Return (X, Y) of the center of cell containing provided text 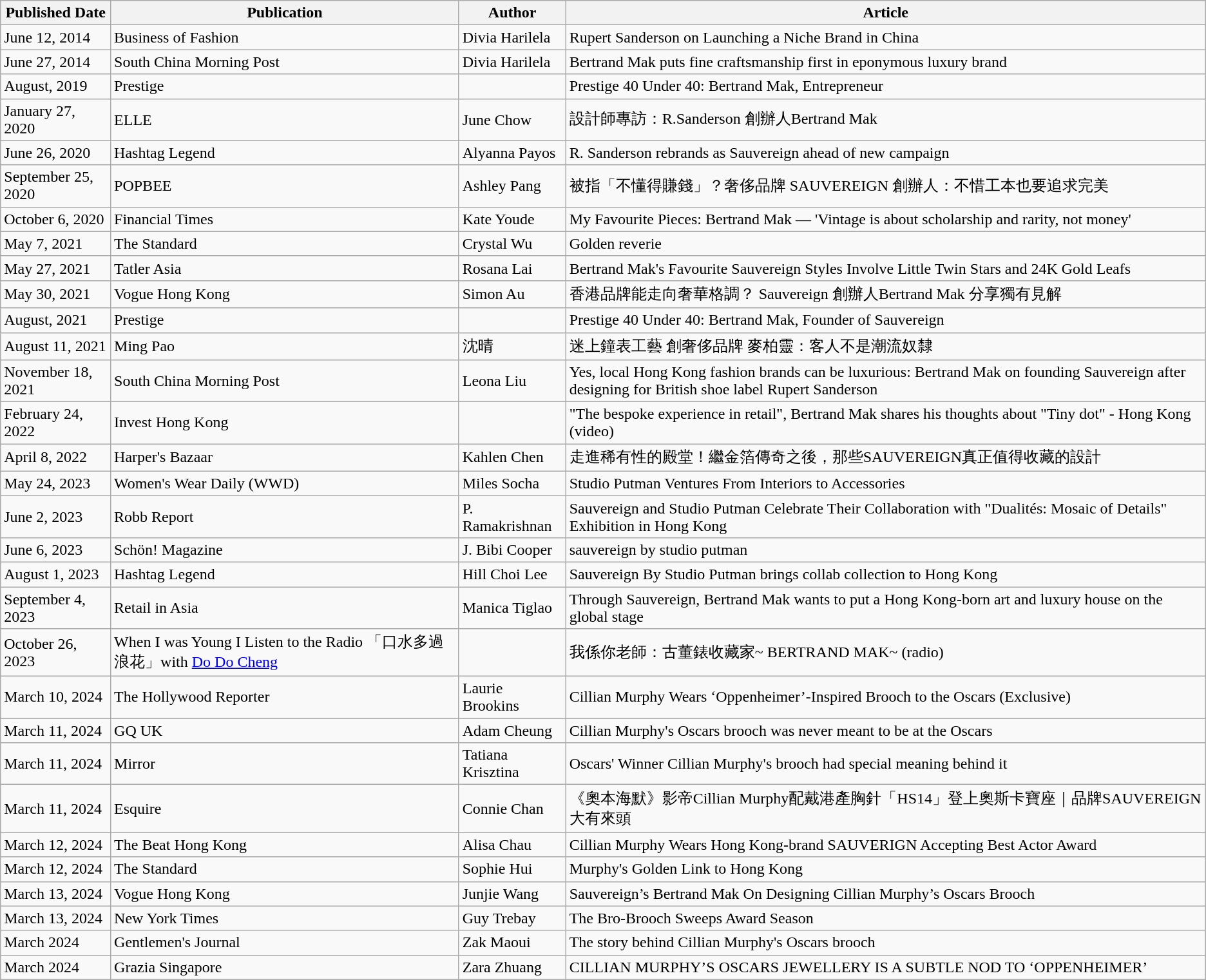
January 27, 2020 (55, 120)
Zara Zhuang (512, 967)
September 4, 2023 (55, 607)
My Favourite Pieces: Bertrand Mak — 'Vintage is about scholarship and rarity, not money' (885, 219)
Grazia Singapore (285, 967)
Schön! Magazine (285, 550)
Simon Au (512, 294)
《奧本海默》影帝Cillian Murphy配戴港產胸針「HS14」登上奧斯卡寶座｜品牌SAUVEREIGN大有來頭 (885, 809)
設計師專訪：R.Sanderson 創辦人Bertrand Mak (885, 120)
P. Ramakrishnan (512, 517)
Zak Maoui (512, 943)
Tatiana Krisztina (512, 764)
Rosana Lai (512, 268)
August 1, 2023 (55, 574)
Bertrand Mak's Favourite Sauvereign Styles Involve Little Twin Stars and 24K Gold Leafs (885, 268)
Kate Youde (512, 219)
June 27, 2014 (55, 62)
Financial Times (285, 219)
October 26, 2023 (55, 653)
Prestige 40 Under 40: Bertrand Mak, Entrepreneur (885, 86)
Invest Hong Kong (285, 423)
May 24, 2023 (55, 483)
Miles Socha (512, 483)
August 11, 2021 (55, 347)
GQ UK (285, 731)
June 6, 2023 (55, 550)
被指「不懂得賺錢」？奢侈品牌 SAUVEREIGN 創辦人：不惜工本也要追求完美 (885, 186)
Robb Report (285, 517)
Leona Liu (512, 381)
"The bespoke experience in retail", Bertrand Mak shares his thoughts about "Tiny dot" - Hong Kong (video) (885, 423)
Yes, local Hong Kong fashion brands can be luxurious: Bertrand Mak on founding Sauvereign after designing for British shoe label Rupert Sanderson (885, 381)
Ashley Pang (512, 186)
May 30, 2021 (55, 294)
Sophie Hui (512, 869)
Sauvereign’s Bertrand Mak On Designing Cillian Murphy’s Oscars Brooch (885, 894)
Crystal Wu (512, 244)
Adam Cheung (512, 731)
Oscars' Winner Cillian Murphy's brooch had special meaning behind it (885, 764)
Prestige 40 Under 40: Bertrand Mak, Founder of Sauvereign (885, 320)
The Beat Hong Kong (285, 845)
Manica Tiglao (512, 607)
Published Date (55, 13)
Studio Putman Ventures From Interiors to Accessories (885, 483)
October 6, 2020 (55, 219)
Bertrand Mak puts fine craftsmanship first in eponymous luxury brand (885, 62)
Hill Choi Lee (512, 574)
Through Sauvereign, Bertrand Mak wants to put a Hong Kong-born art and luxury house on the global stage (885, 607)
June 12, 2014 (55, 37)
Ming Pao (285, 347)
我係你老師：古董錶收藏家~ BERTRAND MAK~ (radio) (885, 653)
Gentlemen's Journal (285, 943)
Esquire (285, 809)
R. Sanderson rebrands as Sauvereign ahead of new campaign (885, 153)
March 10, 2024 (55, 697)
Cillian Murphy Wears ‘Oppenheimer’-Inspired Brooch to the Oscars (Exclusive) (885, 697)
Mirror (285, 764)
November 18, 2021 (55, 381)
CILLIAN MURPHY’S OSCARS JEWELLERY IS A SUBTLE NOD TO ‘OPPENHEIMER’ (885, 967)
Laurie Brookins (512, 697)
Author (512, 13)
J. Bibi Cooper (512, 550)
sauvereign by studio putman (885, 550)
Sauvereign By Studio Putman brings collab collection to Hong Kong (885, 574)
Sauvereign and Studio Putman Celebrate Their Collaboration with "Dualités: Mosaic of Details" Exhibition in Hong Kong (885, 517)
Connie Chan (512, 809)
August, 2021 (55, 320)
Guy Trebay (512, 918)
香港品牌能走向奢華格調？ Sauvereign 創辦人Bertrand Mak 分享獨有見解 (885, 294)
Rupert Sanderson on Launching a Niche Brand in China (885, 37)
New York Times (285, 918)
The Bro-Brooch Sweeps Award Season (885, 918)
沈晴 (512, 347)
April 8, 2022 (55, 457)
Cillian Murphy Wears Hong Kong-brand SAUVERIGN Accepting Best Actor Award (885, 845)
When I was Young I Listen to the Radio 「口水多過浪花」with Do Do Cheng (285, 653)
May 27, 2021 (55, 268)
Women's Wear Daily (WWD) (285, 483)
POPBEE (285, 186)
Tatler Asia (285, 268)
Golden reverie (885, 244)
May 7, 2021 (55, 244)
June 26, 2020 (55, 153)
ELLE (285, 120)
迷上鐘表工藝 創奢侈品牌 麥柏靈：客人不是潮流奴隸 (885, 347)
Retail in Asia (285, 607)
Junjie Wang (512, 894)
The Hollywood Reporter (285, 697)
September 25, 2020 (55, 186)
June 2, 2023 (55, 517)
Publication (285, 13)
The story behind Cillian Murphy's Oscars brooch (885, 943)
Alyanna Payos (512, 153)
Business of Fashion (285, 37)
Article (885, 13)
Cillian Murphy's Oscars brooch was never meant to be at the Oscars (885, 731)
August, 2019 (55, 86)
Kahlen Chen (512, 457)
February 24, 2022 (55, 423)
走進稀有性的殿堂！繼金箔傳奇之後，那些SAUVEREIGN真正值得收藏的設計 (885, 457)
Harper's Bazaar (285, 457)
Murphy's Golden Link to Hong Kong (885, 869)
Alisa Chau (512, 845)
June Chow (512, 120)
